Return the [x, y] coordinate for the center point of the cell that contains the specified text.  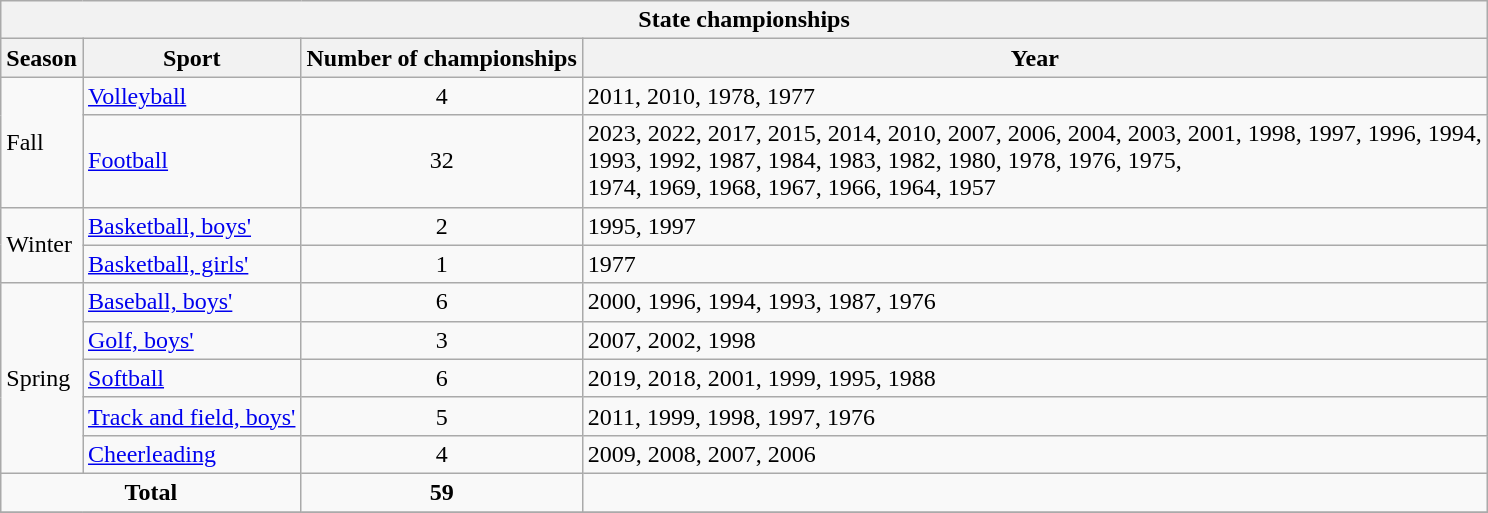
Softball [191, 378]
3 [442, 340]
1977 [1034, 264]
2007, 2002, 1998 [1034, 340]
Track and field, boys' [191, 416]
Football [191, 161]
Sport [191, 58]
2019, 2018, 2001, 1999, 1995, 1988 [1034, 378]
Year [1034, 58]
2009, 2008, 2007, 2006 [1034, 454]
Winter [42, 245]
Baseball, boys' [191, 302]
Volleyball [191, 96]
32 [442, 161]
2011, 2010, 1978, 1977 [1034, 96]
Basketball, boys' [191, 226]
Spring [42, 378]
1 [442, 264]
2000, 1996, 1994, 1993, 1987, 1976 [1034, 302]
Season [42, 58]
Number of championships [442, 58]
Total [151, 492]
2011, 1999, 1998, 1997, 1976 [1034, 416]
5 [442, 416]
State championships [744, 20]
59 [442, 492]
2 [442, 226]
Golf, boys' [191, 340]
1995, 1997 [1034, 226]
Fall [42, 142]
Cheerleading [191, 454]
Basketball, girls' [191, 264]
